Detect which cell encompasses the target text, then output its (X, Y) center coordinate. 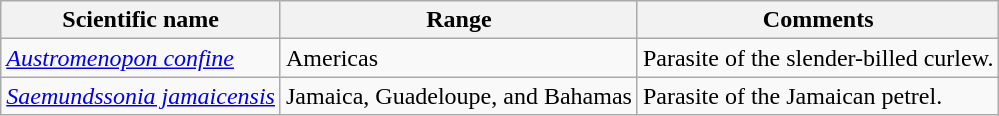
Americas (458, 58)
Scientific name (141, 20)
Jamaica, Guadeloupe, and Bahamas (458, 96)
Austromenopon confine (141, 58)
Parasite of the slender-billed curlew. (818, 58)
Saemundssonia jamaicensis (141, 96)
Range (458, 20)
Comments (818, 20)
Parasite of the Jamaican petrel. (818, 96)
